Provide the (x, y) coordinate of the cell's center where the given text is located.  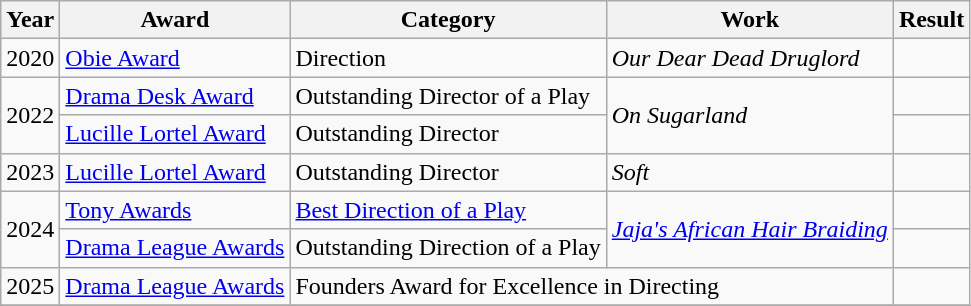
Jaja's African Hair Braiding (750, 229)
On Sugarland (750, 115)
2023 (30, 172)
Founders Award for Excellence in Directing (592, 286)
2024 (30, 229)
Category (448, 20)
Obie Award (175, 58)
Best Direction of a Play (448, 210)
2022 (30, 115)
2025 (30, 286)
Work (750, 20)
Result (931, 20)
Tony Awards (175, 210)
Outstanding Direction of a Play (448, 248)
Direction (448, 58)
Soft (750, 172)
Outstanding Director of a Play (448, 96)
Year (30, 20)
Drama Desk Award (175, 96)
Award (175, 20)
Our Dear Dead Druglord (750, 58)
2020 (30, 58)
